Determine the (X, Y) coordinate at the center of the cell enclosing the given text.  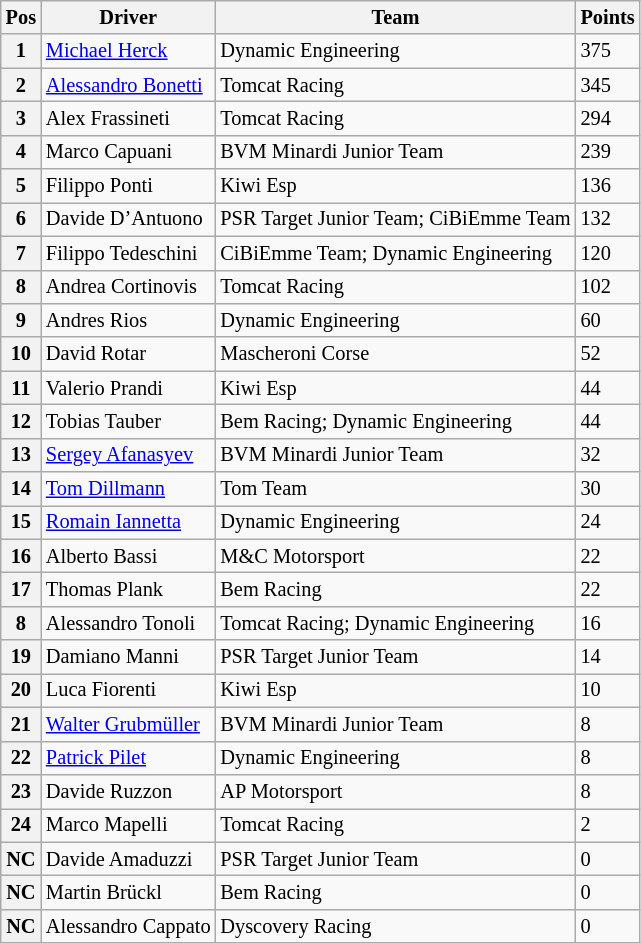
15 (21, 522)
23 (21, 791)
Filippo Ponti (128, 186)
30 (608, 489)
9 (21, 320)
32 (608, 455)
AP Motorsport (395, 791)
Alex Frassineti (128, 118)
Patrick Pilet (128, 758)
7 (21, 253)
Bem Racing; Dynamic Engineering (395, 421)
Valerio Prandi (128, 388)
Luca Fiorenti (128, 690)
Pos (21, 17)
19 (21, 657)
Michael Herck (128, 51)
Tom Team (395, 489)
132 (608, 219)
Tobias Tauber (128, 421)
Romain Iannetta (128, 522)
21 (21, 724)
375 (608, 51)
Dyscovery Racing (395, 926)
Davide Amaduzzi (128, 859)
13 (21, 455)
6 (21, 219)
Davide Ruzzon (128, 791)
5 (21, 186)
Driver (128, 17)
17 (21, 589)
Alessandro Tonoli (128, 623)
Mascheroni Corse (395, 354)
Andrea Cortinovis (128, 287)
52 (608, 354)
Sergey Afanasyev (128, 455)
Walter Grubmüller (128, 724)
60 (608, 320)
Tom Dillmann (128, 489)
Davide D’Antuono (128, 219)
M&C Motorsport (395, 556)
239 (608, 152)
Damiano Manni (128, 657)
120 (608, 253)
Andres Rios (128, 320)
Team (395, 17)
20 (21, 690)
294 (608, 118)
Alessandro Bonetti (128, 85)
12 (21, 421)
Thomas Plank (128, 589)
1 (21, 51)
4 (21, 152)
102 (608, 287)
3 (21, 118)
Marco Capuani (128, 152)
136 (608, 186)
Marco Mapelli (128, 825)
Alberto Bassi (128, 556)
Points (608, 17)
CiBiEmme Team; Dynamic Engineering (395, 253)
Alessandro Cappato (128, 926)
David Rotar (128, 354)
11 (21, 388)
Tomcat Racing; Dynamic Engineering (395, 623)
PSR Target Junior Team; CiBiEmme Team (395, 219)
Filippo Tedeschini (128, 253)
345 (608, 85)
Martin Brückl (128, 892)
